Return the [X, Y] coordinate for the center point of the cell that contains the specified text.  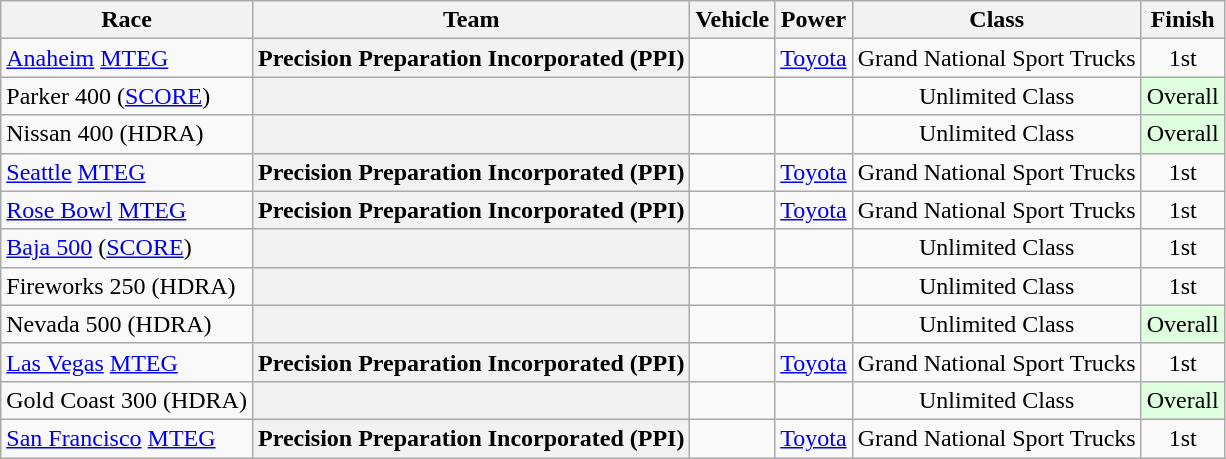
Rose Bowl MTEG [127, 210]
Gold Coast 300 (HDRA) [127, 400]
Parker 400 (SCORE) [127, 96]
Nissan 400 (HDRA) [127, 134]
Team [470, 20]
Las Vegas MTEG [127, 362]
Race [127, 20]
Vehicle [732, 20]
Class [996, 20]
Finish [1182, 20]
Power [814, 20]
San Francisco MTEG [127, 438]
Fireworks 250 (HDRA) [127, 286]
Nevada 500 (HDRA) [127, 324]
Seattle MTEG [127, 172]
Anaheim MTEG [127, 58]
Baja 500 (SCORE) [127, 248]
